Extract the [x, y] coordinate from the center of the cell holding the provided text.  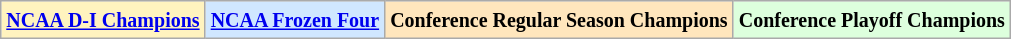
Conference Playoff Champions [872, 20]
NCAA Frozen Four [295, 20]
NCAA D-I Champions [103, 20]
Conference Regular Season Champions [560, 20]
